Detect which cell encompasses the target text, then output its [X, Y] center coordinate. 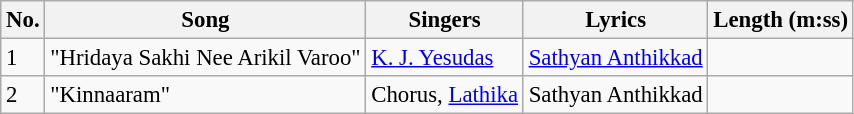
1 [23, 58]
2 [23, 95]
K. J. Yesudas [444, 58]
Length (m:ss) [780, 20]
Chorus, Lathika [444, 95]
Lyrics [616, 20]
"Kinnaaram" [206, 95]
Song [206, 20]
Singers [444, 20]
"Hridaya Sakhi Nee Arikil Varoo" [206, 58]
No. [23, 20]
